Output the [X, Y] coordinate of the center of the cell containing the given text.  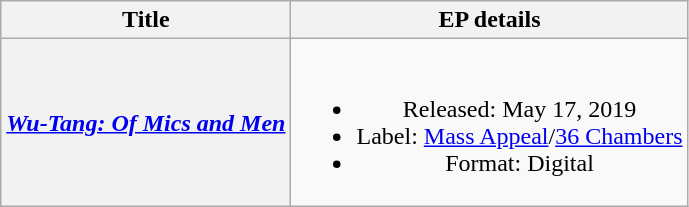
Released: May 17, 2019Label: Mass Appeal/36 ChambersFormat: Digital [490, 122]
Wu-Tang: Of Mics and Men [146, 122]
EP details [490, 20]
Title [146, 20]
